For the text-containing cell, return its midpoint in [X, Y] coordinate format. 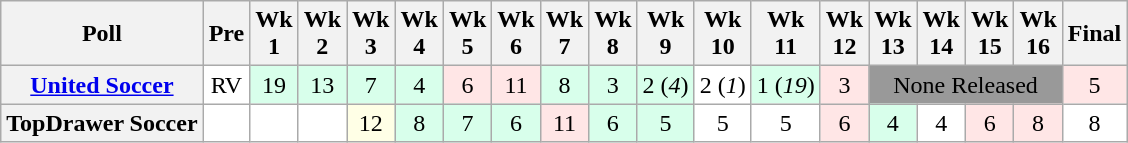
Wk14 [941, 34]
None Released [966, 85]
Wk7 [564, 34]
Wk5 [467, 34]
2 (1) [722, 85]
Wk4 [419, 34]
2 (4) [666, 85]
Poll [102, 34]
Wk15 [989, 34]
Wk8 [613, 34]
Wk16 [1038, 34]
Wk10 [722, 34]
Wk9 [666, 34]
Wk11 [786, 34]
Final [1094, 34]
12 [371, 123]
13 [322, 85]
United Soccer [102, 85]
1 (19) [786, 85]
Wk12 [844, 34]
Wk13 [893, 34]
Wk2 [322, 34]
RV [226, 85]
19 [274, 85]
Wk3 [371, 34]
TopDrawer Soccer [102, 123]
Wk6 [516, 34]
Wk1 [274, 34]
Pre [226, 34]
